Extract the (x, y) coordinate from the center of the cell holding the provided text.  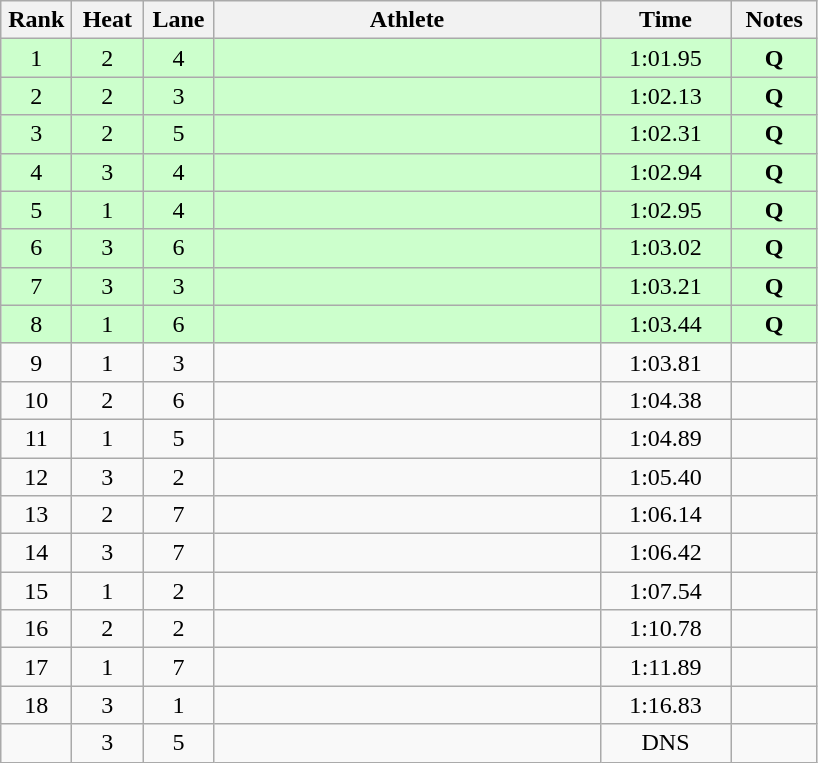
12 (36, 477)
1:02.13 (666, 96)
9 (36, 362)
14 (36, 553)
1:02.94 (666, 172)
1:05.40 (666, 477)
1:02.31 (666, 134)
1:03.44 (666, 324)
Athlete (407, 20)
1:03.02 (666, 248)
1:10.78 (666, 629)
Time (666, 20)
1:04.38 (666, 400)
1:01.95 (666, 58)
1:16.83 (666, 705)
1:02.95 (666, 210)
1:11.89 (666, 667)
Rank (36, 20)
15 (36, 591)
1:06.14 (666, 515)
Heat (108, 20)
10 (36, 400)
18 (36, 705)
13 (36, 515)
1:06.42 (666, 553)
17 (36, 667)
1:07.54 (666, 591)
8 (36, 324)
DNS (666, 743)
Lane (178, 20)
1:03.81 (666, 362)
1:03.21 (666, 286)
1:04.89 (666, 438)
16 (36, 629)
Notes (774, 20)
11 (36, 438)
